Identify which cell holds the provided text, then report its (x, y) central coordinate. 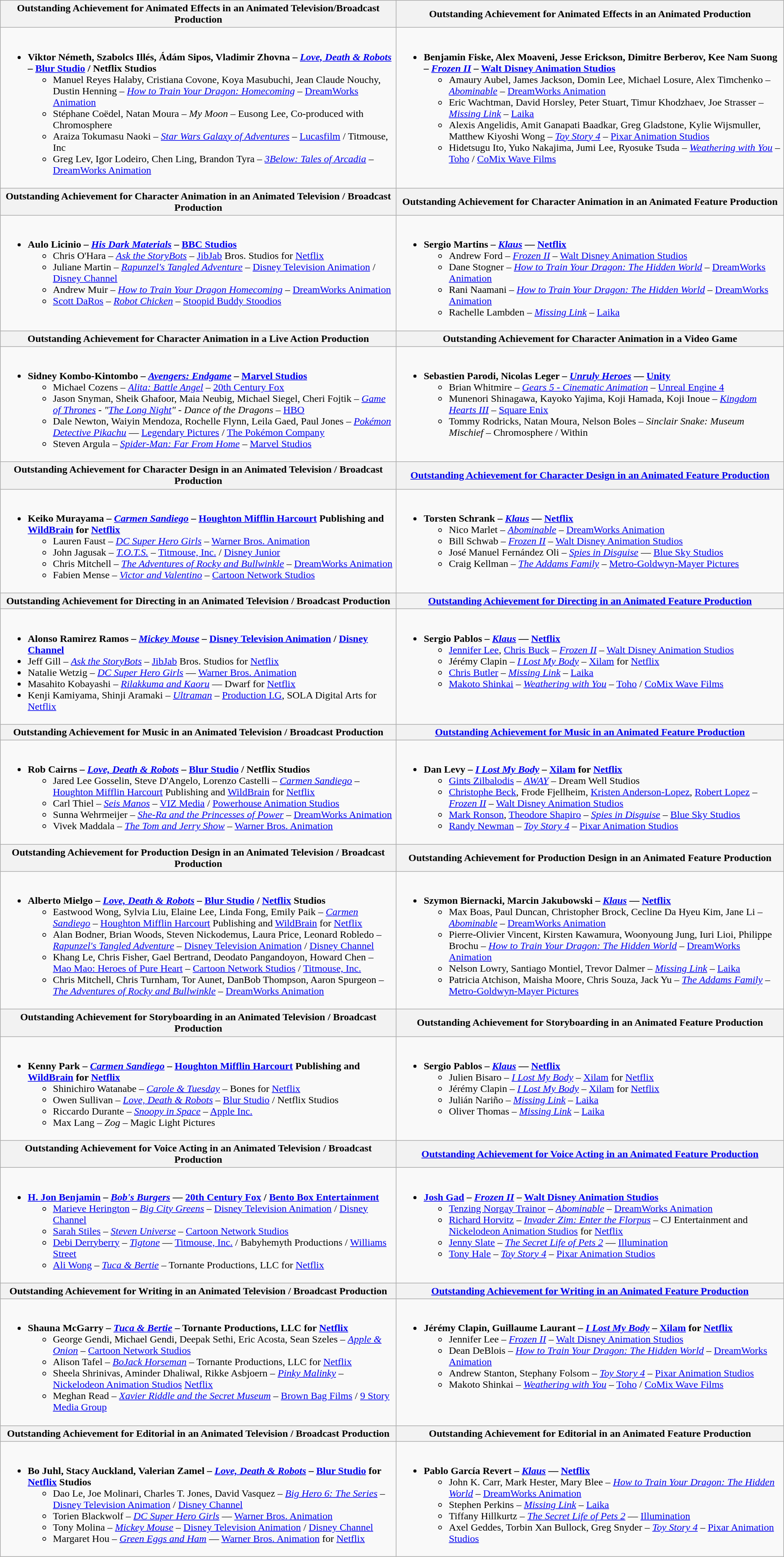
Outstanding Achievement for Storyboarding in an Animated Television / Broadcast Production (199, 1023)
Outstanding Achievement for Voice Acting in an Animated Feature Production (590, 1154)
Outstanding Achievement for Music in an Animated Television / Broadcast Production (199, 732)
Outstanding Achievement for Editorial in an Animated Television / Broadcast Production (199, 1433)
Outstanding Achievement for Writing in an Animated Television / Broadcast Production (199, 1291)
Outstanding Achievement for Animated Effects in an Animated Production (590, 14)
Outstanding Achievement for Character Animation in an Animated Television / Broadcast Production (199, 202)
Outstanding Achievement for Character Design in an Animated Television / Broadcast Production (199, 475)
Outstanding Achievement for Directing in an Animated Feature Production (590, 601)
Outstanding Achievement for Writing in an Animated Feature Production (590, 1291)
Outstanding Achievement for Voice Acting in an Animated Television / Broadcast Production (199, 1154)
Outstanding Achievement for Character Animation in an Animated Feature Production (590, 202)
Outstanding Achievement for Character Animation in a Video Game (590, 339)
Outstanding Achievement for Character Design in an Animated Feature Production (590, 475)
Outstanding Achievement for Directing in an Animated Television / Broadcast Production (199, 601)
Outstanding Achievement for Music in an Animated Feature Production (590, 732)
Outstanding Achievement for Animated Effects in an Animated Television/Broadcast Production (199, 14)
Outstanding Achievement for Production Design in an Animated Feature Production (590, 857)
Outstanding Achievement for Character Animation in a Live Action Production (199, 339)
Outstanding Achievement for Editorial in an Animated Feature Production (590, 1433)
Outstanding Achievement for Production Design in an Animated Television / Broadcast Production (199, 857)
Outstanding Achievement for Storyboarding in an Animated Feature Production (590, 1023)
